Detect which cell encompasses the target text, then output its (x, y) center coordinate. 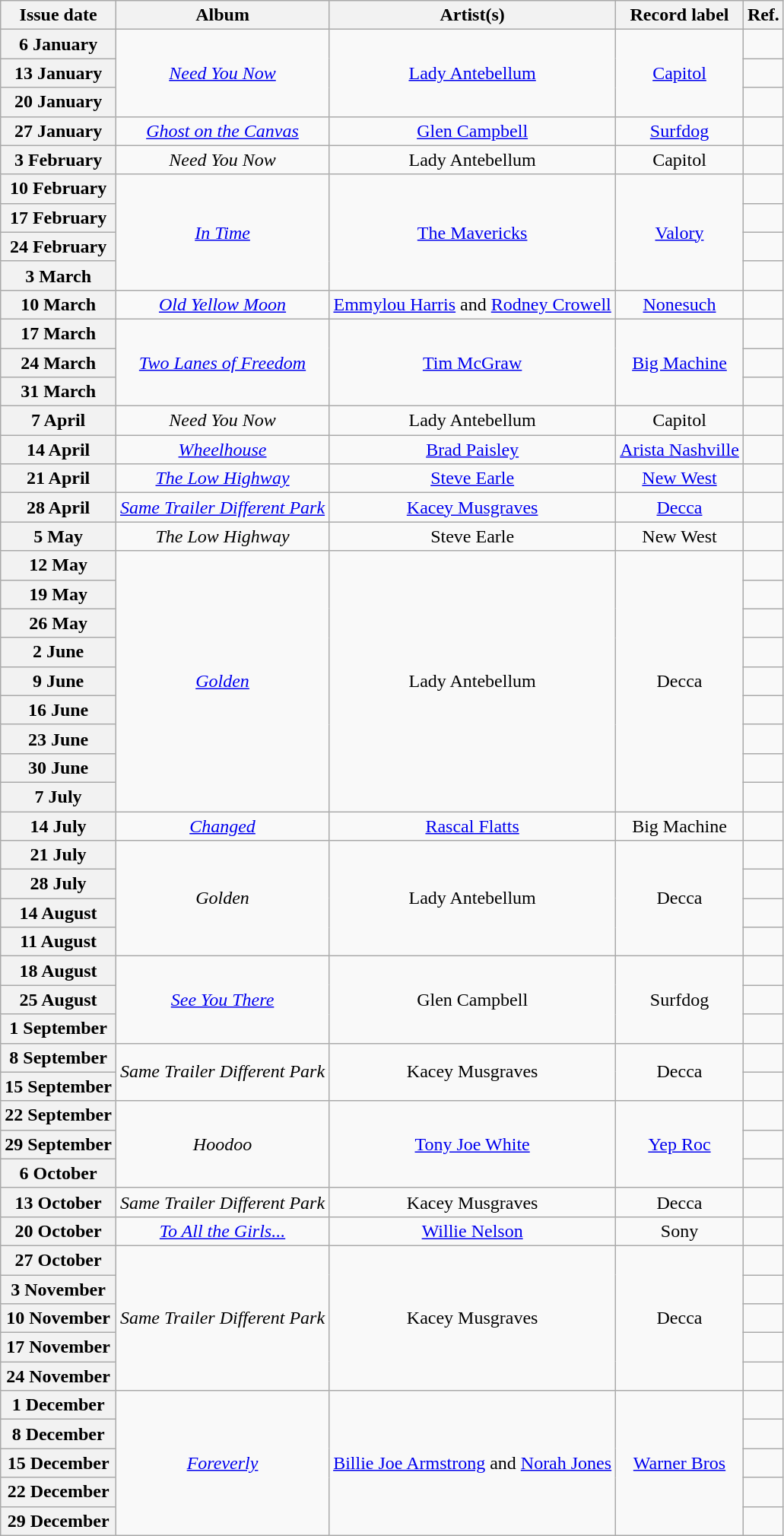
Yep Roc (680, 1144)
Tim McGraw (473, 362)
Ghost on the Canvas (222, 131)
5 May (59, 536)
14 July (59, 825)
24 November (59, 1376)
14 August (59, 913)
26 May (59, 623)
14 April (59, 450)
21 April (59, 479)
7 April (59, 421)
18 August (59, 971)
Billie Joe Armstrong and Norah Jones (473, 1463)
Old Yellow Moon (222, 304)
30 June (59, 768)
Nonesuch (680, 304)
28 July (59, 884)
1 December (59, 1405)
22 December (59, 1492)
2 June (59, 652)
12 May (59, 565)
To All the Girls... (222, 1231)
15 September (59, 1086)
Wheelhouse (222, 450)
Valory (680, 232)
13 October (59, 1202)
17 March (59, 333)
6 January (59, 44)
Issue date (59, 15)
16 June (59, 710)
19 May (59, 594)
23 June (59, 739)
11 August (59, 942)
27 October (59, 1260)
Record label (680, 15)
Brad Paisley (473, 450)
20 January (59, 102)
Willie Nelson (473, 1231)
24 March (59, 363)
10 February (59, 189)
Ref. (763, 15)
13 January (59, 73)
29 December (59, 1521)
Warner Bros (680, 1463)
17 February (59, 218)
Sony (680, 1231)
22 September (59, 1115)
Hoodoo (222, 1144)
Emmylou Harris and Rodney Crowell (473, 304)
8 December (59, 1434)
10 November (59, 1318)
Tony Joe White (473, 1144)
20 October (59, 1231)
8 September (59, 1057)
See You There (222, 1000)
10 March (59, 304)
15 December (59, 1463)
Album (222, 15)
25 August (59, 1000)
7 July (59, 797)
3 March (59, 275)
Arista Nashville (680, 450)
28 April (59, 507)
31 March (59, 392)
3 November (59, 1290)
The Mavericks (473, 232)
Two Lanes of Freedom (222, 362)
24 February (59, 246)
1 September (59, 1029)
9 June (59, 681)
Rascal Flatts (473, 825)
21 July (59, 855)
In Time (222, 232)
Foreverly (222, 1463)
27 January (59, 131)
Artist(s) (473, 15)
Changed (222, 825)
3 February (59, 160)
29 September (59, 1144)
6 October (59, 1173)
17 November (59, 1347)
